Capture the cell that displays the provided text and extract its [x, y] central coordinate. 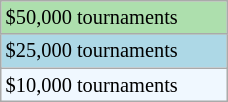
$25,000 tournaments [114, 51]
$50,000 tournaments [114, 17]
$10,000 tournaments [114, 85]
